Pinpoint the cell where the given text exists, returning its (X, Y) midpoint coordinate. 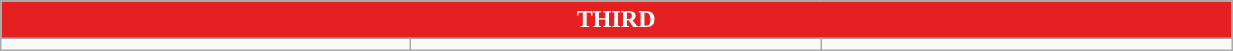
THIRD (616, 20)
